From the cell containing the given text, extract its center point as [x, y] coordinate. 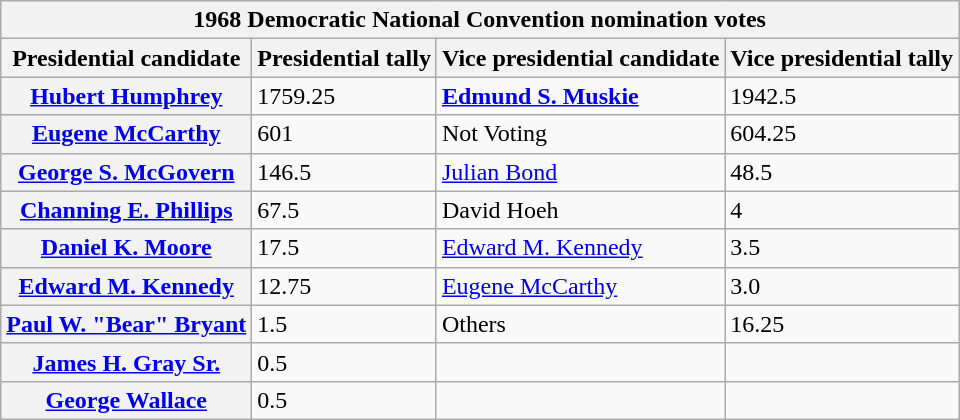
3.0 [842, 286]
67.5 [344, 210]
Channing E. Phillips [126, 210]
James H. Gray Sr. [126, 362]
146.5 [344, 172]
Julian Bond [580, 172]
604.25 [842, 134]
Edmund S. Muskie [580, 96]
Vice presidential candidate [580, 58]
48.5 [842, 172]
1942.5 [842, 96]
16.25 [842, 324]
Paul W. "Bear" Bryant [126, 324]
Presidential tally [344, 58]
Hubert Humphrey [126, 96]
Daniel K. Moore [126, 248]
1.5 [344, 324]
1759.25 [344, 96]
12.75 [344, 286]
David Hoeh [580, 210]
George S. McGovern [126, 172]
Vice presidential tally [842, 58]
4 [842, 210]
17.5 [344, 248]
601 [344, 134]
George Wallace [126, 400]
3.5 [842, 248]
1968 Democratic National Convention nomination votes [480, 20]
Presidential candidate [126, 58]
Others [580, 324]
Not Voting [580, 134]
